Determine the [x, y] coordinate at the center of the cell enclosing the given text.  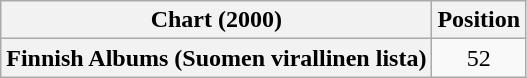
Chart (2000) [216, 20]
Finnish Albums (Suomen virallinen lista) [216, 58]
Position [479, 20]
52 [479, 58]
